Pinpoint the cell where the given text exists, returning its [x, y] midpoint coordinate. 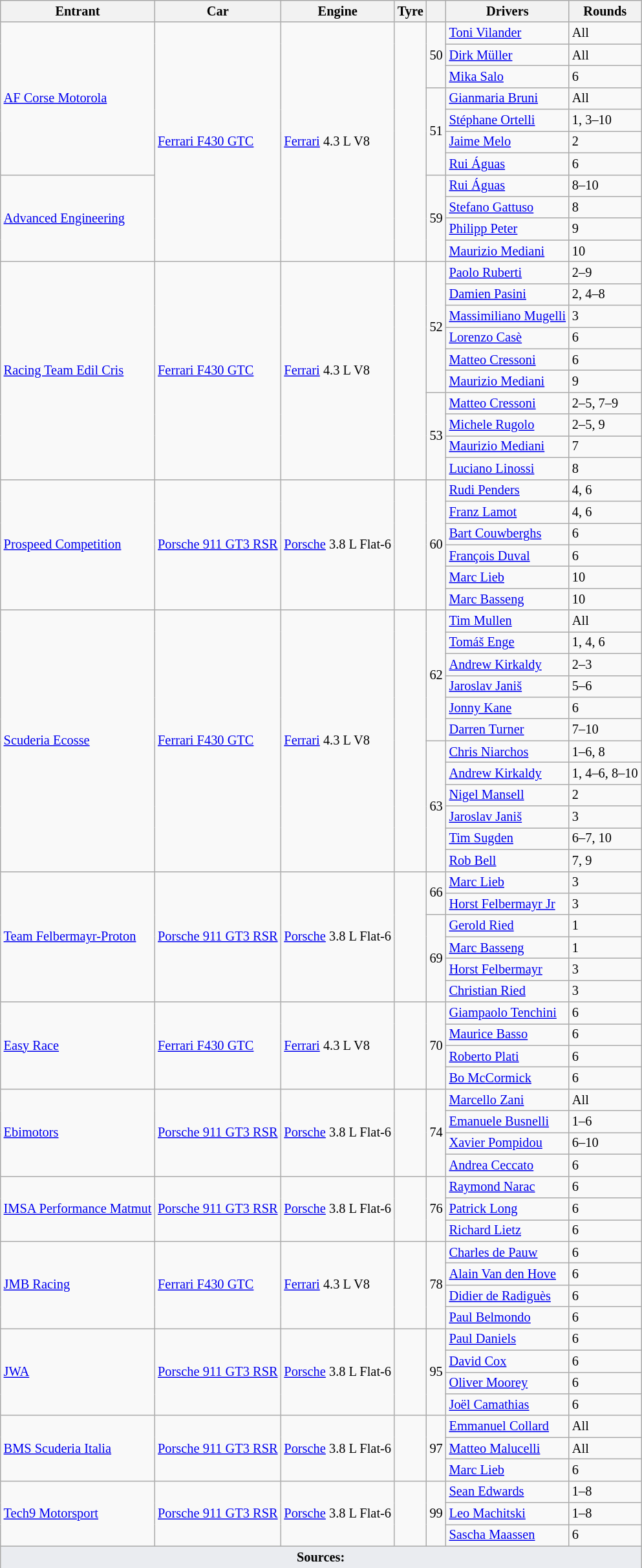
78 [436, 1285]
Advanced Engineering [78, 219]
Oliver Moorey [508, 1383]
Roberto Plati [508, 1056]
Paul Belmondo [508, 1318]
99 [436, 1514]
51 [436, 131]
Maurice Basso [508, 1034]
6–10 [605, 1143]
Emmanuel Collard [508, 1426]
David Cox [508, 1361]
Horst Felbermayr Jr [508, 904]
Alain Van den Hove [508, 1274]
1, 4–6, 8–10 [605, 773]
Toni Vilander [508, 33]
Paul Daniels [508, 1339]
JMB Racing [78, 1285]
Ebimotors [78, 1132]
1, 4, 6 [605, 642]
Rob Bell [508, 860]
Franz Lamot [508, 512]
Scuderia Ecosse [78, 741]
Bart Couwberghs [508, 534]
69 [436, 959]
8–10 [605, 186]
Prospeed Competition [78, 545]
2–5, 7–9 [605, 403]
Car [217, 11]
63 [436, 806]
7 [605, 446]
Sources: [321, 1557]
Emanuele Busnelli [508, 1122]
Leo Machitski [508, 1514]
Gianmaria Bruni [508, 98]
Nigel Mansell [508, 795]
Tim Sugden [508, 838]
50 [436, 54]
2–9 [605, 272]
5–6 [605, 686]
Tyre [411, 11]
Tech9 Motorsport [78, 1514]
2–3 [605, 664]
70 [436, 1045]
Damien Pasini [508, 294]
Massimiliano Mugelli [508, 316]
Richard Lietz [508, 1230]
Stéphane Ortelli [508, 120]
Jonny Kane [508, 708]
Gerold Ried [508, 926]
JWA [78, 1371]
Rudi Penders [508, 490]
Paolo Ruberti [508, 272]
66 [436, 893]
Lorenzo Casè [508, 338]
Tim Mullen [508, 621]
7, 9 [605, 860]
Tomáš Enge [508, 642]
62 [436, 675]
Team Felbermayr-Proton [78, 937]
Racing Team Edil Cris [78, 370]
François Duval [508, 556]
Andrea Ceccato [508, 1165]
74 [436, 1132]
Xavier Pompidou [508, 1143]
Rounds [605, 11]
BMS Scuderia Italia [78, 1448]
97 [436, 1448]
Philipp Peter [508, 229]
60 [436, 545]
Jaime Melo [508, 142]
Engine [337, 11]
Dirk Müller [508, 55]
Sean Edwards [508, 1492]
Stefano Gattuso [508, 207]
6–7, 10 [605, 838]
1, 3–10 [605, 120]
Matteo Malucelli [508, 1448]
Giampaolo Tenchini [508, 1013]
Chris Niarchos [508, 752]
Darren Turner [508, 730]
Sascha Maassen [508, 1535]
Didier de Radiguès [508, 1296]
Easy Race [78, 1045]
1–6, 8 [605, 752]
53 [436, 436]
Christian Ried [508, 991]
2–5, 9 [605, 425]
1–6 [605, 1122]
Michele Rugolo [508, 425]
76 [436, 1208]
Joël Camathias [508, 1404]
2, 4–8 [605, 294]
59 [436, 219]
Drivers [508, 11]
Patrick Long [508, 1208]
IMSA Performance Matmut [78, 1208]
7–10 [605, 730]
95 [436, 1371]
Bo McCormick [508, 1078]
Mika Salo [508, 76]
Luciano Linossi [508, 468]
Marcello Zani [508, 1100]
Raymond Narac [508, 1187]
52 [436, 327]
Horst Felbermayr [508, 969]
Charles de Pauw [508, 1252]
AF Corse Motorola [78, 98]
Entrant [78, 11]
